Extract the [X, Y] coordinate from the center of the cell holding the provided text.  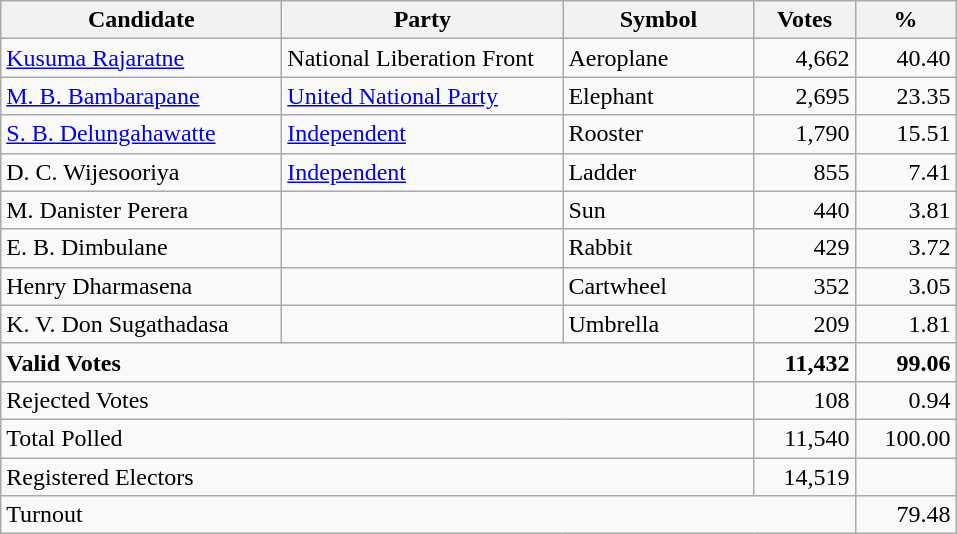
National Liberation Front [422, 58]
K. V. Don Sugathadasa [142, 324]
99.06 [906, 362]
108 [804, 400]
2,695 [804, 96]
Total Polled [378, 438]
E. B. Dimbulane [142, 248]
7.41 [906, 172]
1,790 [804, 134]
0.94 [906, 400]
Rooster [658, 134]
Sun [658, 210]
15.51 [906, 134]
D. C. Wijesooriya [142, 172]
Valid Votes [378, 362]
Kusuma Rajaratne [142, 58]
M. B. Bambarapane [142, 96]
Umbrella [658, 324]
14,519 [804, 477]
Cartwheel [658, 286]
Party [422, 20]
Rabbit [658, 248]
855 [804, 172]
United National Party [422, 96]
Aeroplane [658, 58]
23.35 [906, 96]
% [906, 20]
Symbol [658, 20]
M. Danister Perera [142, 210]
79.48 [906, 515]
352 [804, 286]
11,540 [804, 438]
1.81 [906, 324]
100.00 [906, 438]
3.81 [906, 210]
3.05 [906, 286]
4,662 [804, 58]
Turnout [428, 515]
Votes [804, 20]
Candidate [142, 20]
Elephant [658, 96]
Ladder [658, 172]
3.72 [906, 248]
40.40 [906, 58]
S. B. Delungahawatte [142, 134]
440 [804, 210]
209 [804, 324]
Rejected Votes [378, 400]
11,432 [804, 362]
Registered Electors [378, 477]
429 [804, 248]
Henry Dharmasena [142, 286]
